Determine the [x, y] coordinate at the center of the cell enclosing the given text.  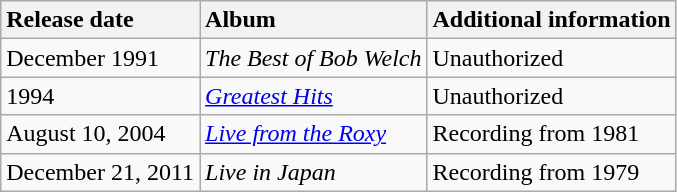
The Best of Bob Welch [314, 58]
August 10, 2004 [100, 134]
Recording from 1979 [552, 172]
Live in Japan [314, 172]
December 21, 2011 [100, 172]
1994 [100, 96]
Greatest Hits [314, 96]
December 1991 [100, 58]
Additional information [552, 20]
Live from the Roxy [314, 134]
Album [314, 20]
Recording from 1981 [552, 134]
Release date [100, 20]
